Detect which cell encompasses the target text, then output its [X, Y] center coordinate. 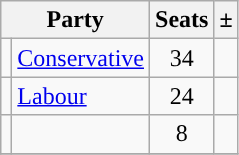
± [226, 20]
8 [182, 134]
24 [182, 96]
34 [182, 58]
Seats [182, 20]
Labour [81, 96]
Party [76, 20]
Conservative [81, 58]
